Search for the cell housing the specified text and yield its (x, y) center coordinate. 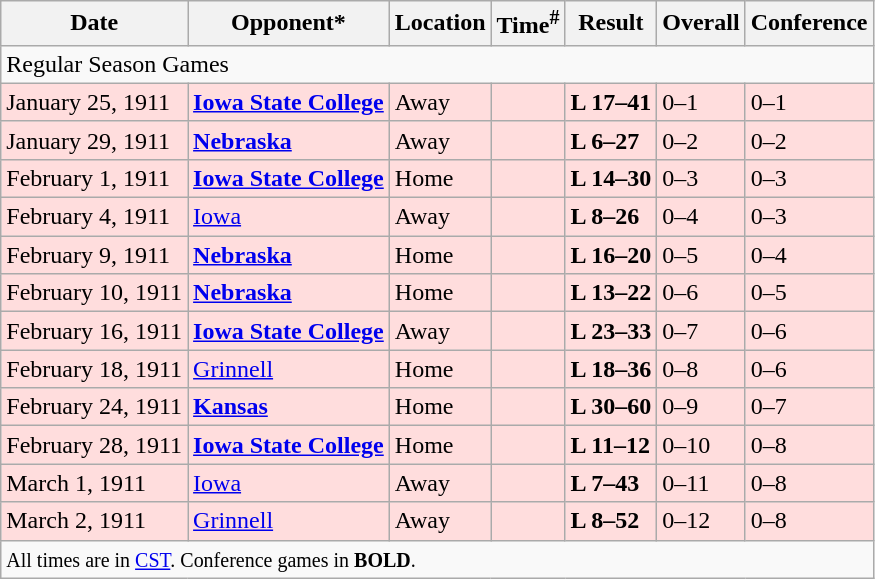
L 30–60 (611, 407)
L 16–20 (611, 255)
L 17–41 (611, 102)
L 14–30 (611, 178)
February 28, 1911 (94, 445)
Time# (528, 24)
0–11 (701, 483)
L 6–27 (611, 140)
L 7–43 (611, 483)
Date (94, 24)
L 23–33 (611, 331)
All times are in CST. Conference games in BOLD. (437, 559)
L 11–12 (611, 445)
0–9 (701, 407)
0–12 (701, 521)
L 8–26 (611, 217)
February 24, 1911 (94, 407)
Kansas (289, 407)
February 4, 1911 (94, 217)
February 10, 1911 (94, 293)
L 8–52 (611, 521)
L 13–22 (611, 293)
February 9, 1911 (94, 255)
January 29, 1911 (94, 140)
March 1, 1911 (94, 483)
Regular Season Games (437, 64)
Conference (809, 24)
Location (440, 24)
Overall (701, 24)
February 16, 1911 (94, 331)
January 25, 1911 (94, 102)
Opponent* (289, 24)
February 18, 1911 (94, 369)
Result (611, 24)
L 18–36 (611, 369)
0–10 (701, 445)
March 2, 1911 (94, 521)
February 1, 1911 (94, 178)
